From the cell containing the given text, extract its center point as [x, y] coordinate. 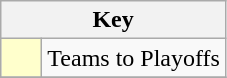
Key [114, 20]
Teams to Playoffs [134, 58]
